Output the [X, Y] coordinate of the center of the cell containing the given text.  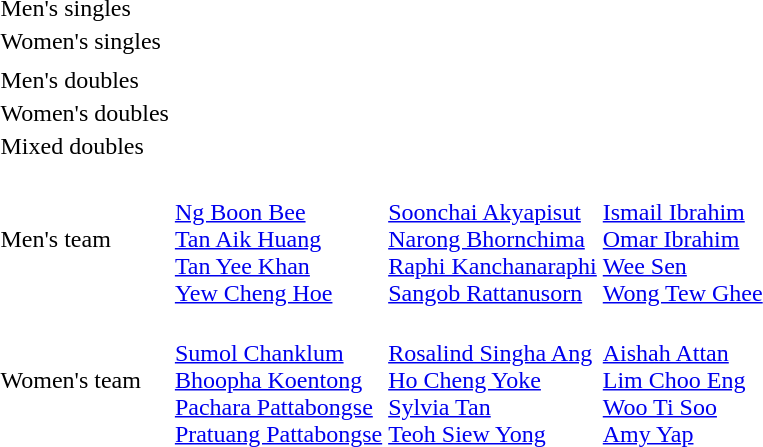
Soonchai AkyapisutNarong BhornchimaRaphi KanchanaraphiSangob Rattanusorn [493, 239]
Ng Boon BeeTan Aik HuangTan Yee KhanYew Cheng Hoe [278, 239]
